Find where the given text appears and provide that cell's center as [x, y] coordinate. 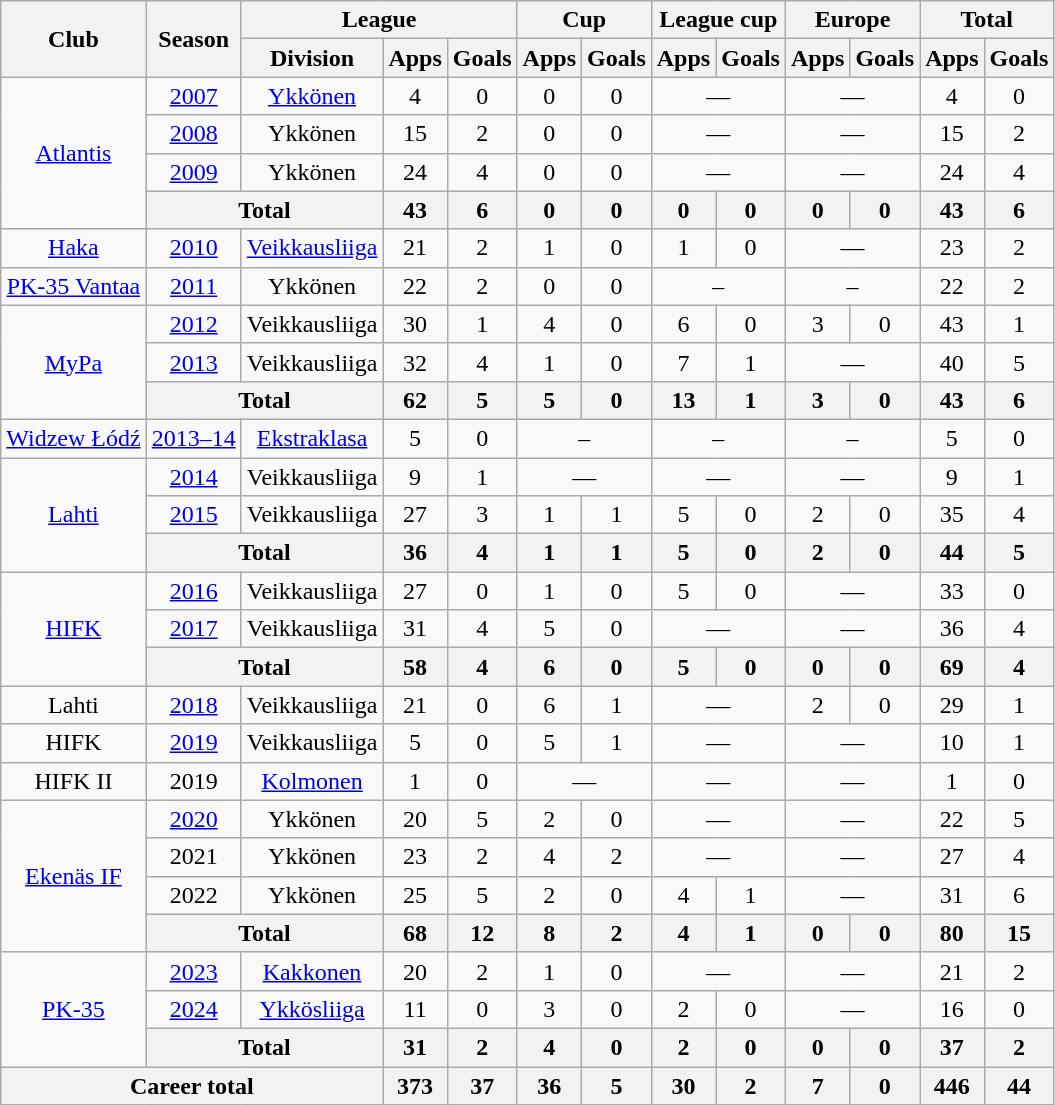
2011 [194, 286]
80 [952, 933]
8 [549, 933]
2013–14 [194, 438]
2018 [194, 705]
373 [415, 1085]
29 [952, 705]
Ekstraklasa [312, 438]
Widzew Łódź [74, 438]
2022 [194, 895]
Europe [852, 20]
58 [415, 667]
2013 [194, 362]
2017 [194, 629]
2015 [194, 515]
Kakkonen [312, 971]
2024 [194, 1009]
13 [683, 400]
MyPa [74, 362]
69 [952, 667]
2020 [194, 819]
33 [952, 591]
Atlantis [74, 153]
Career total [192, 1085]
11 [415, 1009]
16 [952, 1009]
35 [952, 515]
Haka [74, 248]
2008 [194, 134]
Season [194, 39]
62 [415, 400]
2009 [194, 172]
2023 [194, 971]
2014 [194, 477]
40 [952, 362]
Kolmonen [312, 781]
League [379, 20]
2007 [194, 96]
2012 [194, 324]
12 [482, 933]
68 [415, 933]
25 [415, 895]
Ykkösliiga [312, 1009]
446 [952, 1085]
2021 [194, 857]
Division [312, 58]
PK-35 Vantaa [74, 286]
HIFK II [74, 781]
10 [952, 743]
Club [74, 39]
Ekenäs IF [74, 876]
32 [415, 362]
Cup [584, 20]
2016 [194, 591]
League cup [718, 20]
2010 [194, 248]
PK-35 [74, 1009]
